Locate the cell with the specified text and output its [x, y] center coordinate. 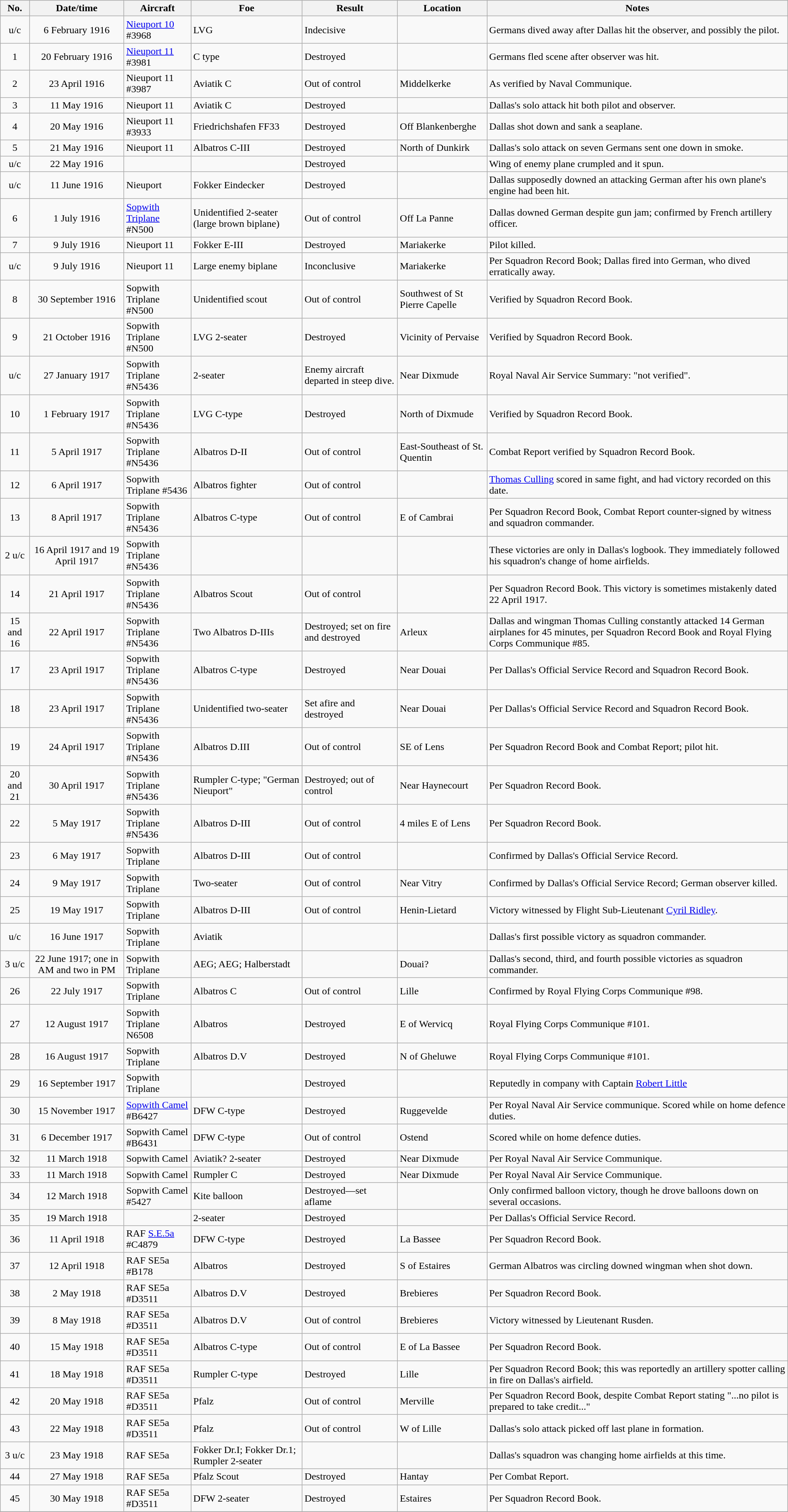
La Bassee [442, 1239]
Off La Panne [442, 218]
2 u/c [15, 556]
Henin-Lietard [442, 910]
22 April 1917 [77, 632]
27 [15, 1024]
Albatros Scout [246, 594]
East-Southeast of St. Quentin [442, 452]
33 [15, 1175]
Per Squadron Record Book, despite Combat Report stating "...no pilot is prepared to take credit..." [638, 1401]
22 June 1917; one in AM and two in PM [77, 964]
German Albatros was circling downed wingman when shot down. [638, 1266]
Middelkerke [442, 84]
Germans fled scene after observer was hit. [638, 57]
17 [15, 670]
As verified by Naval Communique. [638, 84]
12 August 1917 [77, 1024]
8 May 1918 [77, 1320]
12 [15, 484]
Near Vitry [442, 883]
25 [15, 910]
21 May 1916 [77, 148]
Combat Report verified by Squadron Record Book. [638, 452]
5 April 1917 [77, 452]
Merville [442, 1401]
Dallas shot down and sank a seaplane. [638, 126]
Per Squadron Record Book; Dallas fired into German, who dived erratically away. [638, 266]
Dallas's solo attack on seven Germans sent one down in smoke. [638, 148]
26 [15, 991]
Albatros D-II [246, 452]
16 August 1917 [77, 1056]
30 April 1917 [77, 785]
27 May 1918 [77, 1477]
Victory witnessed by Flight Sub-Lieutenant Cyril Ridley. [638, 910]
16 April 1917 and 19 April 1917 [77, 556]
43 [15, 1428]
Ostend [442, 1138]
Per Dallas's Official Service Record. [638, 1217]
Arleux [442, 632]
Albatros fighter [246, 484]
4 [15, 126]
Unidentified two-seater [246, 708]
7 [15, 245]
LVG C-type [246, 414]
37 [15, 1266]
30 May 1918 [77, 1498]
30 [15, 1110]
Dallas's solo attack hit both pilot and observer. [638, 105]
23 April 1916 [77, 84]
Confirmed by Dallas's Official Service Record; German observer killed. [638, 883]
Inconclusive [350, 266]
RAF SE5a #B178 [157, 1266]
Reputedly in company with Captain Robert Little [638, 1084]
Nieuport 11 #3933 [157, 126]
15 November 1917 [77, 1110]
42 [15, 1401]
8 [15, 299]
Hantay [442, 1477]
RAF S.E.5a #C4879 [157, 1239]
Per Combat Report. [638, 1477]
Fokker Dr.I; Fokker Dr.1; Rumpler 2-seater [246, 1455]
6 February 1916 [77, 30]
13 [15, 517]
Aviatik [246, 937]
11 June 1916 [77, 185]
2 [15, 84]
4 miles E of Lens [442, 823]
Large enemy biplane [246, 266]
No. [15, 8]
LVG [246, 30]
34 [15, 1196]
15 May 1918 [77, 1347]
21 October 1916 [77, 337]
Albatros C-III [246, 148]
Destroyed; set on fire and destroyed [350, 632]
6 December 1917 [77, 1138]
31 [15, 1138]
Thomas Culling scored in same fight, and had victory recorded on this date. [638, 484]
35 [15, 1217]
29 [15, 1084]
1 [15, 57]
44 [15, 1477]
Destroyed—set aflame [350, 1196]
39 [15, 1320]
12 April 1918 [77, 1266]
Off Blankenberghe [442, 126]
Indecisive [350, 30]
SE of Lens [442, 747]
22 [15, 823]
2 May 1918 [77, 1293]
Unidentified scout [246, 299]
Rumpler C-type; "German Nieuport" [246, 785]
19 March 1918 [77, 1217]
5 May 1917 [77, 823]
Only confirmed balloon victory, though he drove balloons down on several occasions. [638, 1196]
Unidentified 2-seater (large brown biplane) [246, 218]
15 and 16 [15, 632]
30 September 1916 [77, 299]
Vicinity of Pervaise [442, 337]
Victory witnessed by Lieutenant Rusden. [638, 1320]
Sopwith Camel #5427 [157, 1196]
Dallas downed German despite gun jam; confirmed by French artillery officer. [638, 218]
23 [15, 856]
North of Dixmude [442, 414]
22 May 1916 [77, 164]
45 [15, 1498]
Nieuport 11 #3981 [157, 57]
Two Albatros D-IIIs [246, 632]
Kite balloon [246, 1196]
Albatros D.III [246, 747]
Confirmed by Royal Flying Corps Communique #98. [638, 991]
41 [15, 1374]
Nieuport [157, 185]
24 April 1917 [77, 747]
Douai? [442, 964]
Dallas's first possible victory as squadron commander. [638, 937]
Scored while on home defence duties. [638, 1138]
24 [15, 883]
19 May 1917 [77, 910]
20 February 1916 [77, 57]
28 [15, 1056]
Fokker E-III [246, 245]
E of La Bassee [442, 1347]
Foe [246, 8]
Enemy aircraft departed in steep dive. [350, 376]
Dallas's solo attack picked off last plane in formation. [638, 1428]
8 April 1917 [77, 517]
12 March 1918 [77, 1196]
Notes [638, 8]
18 [15, 708]
Sopwith Camel #B6427 [157, 1110]
Pilot killed. [638, 245]
20 May 1916 [77, 126]
11 [15, 452]
9 [15, 337]
36 [15, 1239]
19 [15, 747]
Royal Naval Air Service Summary: "not verified". [638, 376]
AEG; AEG; Halberstadt [246, 964]
10 [15, 414]
Dallas supposedly downed an attacking German after his own plane's engine had been hit. [638, 185]
Sopwith Triplane #5436 [157, 484]
Germans dived away after Dallas hit the observer, and possibly the pilot. [638, 30]
W of Lille [442, 1428]
27 January 1917 [77, 376]
Rumpler C [246, 1175]
21 April 1917 [77, 594]
Result [350, 8]
Per Squadron Record Book, Combat Report counter-signed by witness and squadron commander. [638, 517]
23 May 1918 [77, 1455]
16 June 1917 [77, 937]
3 [15, 105]
Wing of enemy plane crumpled and it spun. [638, 164]
Confirmed by Dallas's Official Service Record. [638, 856]
Set afire and destroyed [350, 708]
1 July 1916 [77, 218]
These victories are only in Dallas's logbook. They immediately followed his squadron's change of home airfields. [638, 556]
E of Cambrai [442, 517]
22 May 1918 [77, 1428]
Per Squadron Record Book. This victory is sometimes mistakenly dated 22 April 1917. [638, 594]
22 July 1917 [77, 991]
Nieuport 10 #3968 [157, 30]
6 April 1917 [77, 484]
Dallas's squadron was changing home airfields at this time. [638, 1455]
Nieuport 11 #3987 [157, 84]
5 [15, 148]
Ruggevelde [442, 1110]
6 May 1917 [77, 856]
Two-seater [246, 883]
6 [15, 218]
Estaires [442, 1498]
Aircraft [157, 8]
Pfalz Scout [246, 1477]
Albatros C [246, 991]
18 May 1918 [77, 1374]
Aviatik? 2-seater [246, 1159]
Date/time [77, 8]
Fokker Eindecker [246, 185]
Dallas's second, third, and fourth possible victories as squadron commander. [638, 964]
40 [15, 1347]
S of Estaires [442, 1266]
9 May 1917 [77, 883]
20 and 21 [15, 785]
N of Gheluwe [442, 1056]
Per Royal Naval Air Service communique. Scored while on home defence duties. [638, 1110]
DFW 2-seater [246, 1498]
Location [442, 8]
Southwest of St Pierre Capelle [442, 299]
Rumpler C-type [246, 1374]
Per Squadron Record Book; this was reportedly an artillery spotter calling in fire on Dallas's airfield. [638, 1374]
20 May 1918 [77, 1401]
North of Dunkirk [442, 148]
11 April 1918 [77, 1239]
Near Haynecourt [442, 785]
14 [15, 594]
LVG 2-seater [246, 337]
Friedrichshafen FF33 [246, 126]
Destroyed; out of control [350, 785]
38 [15, 1293]
C type [246, 57]
11 May 1916 [77, 105]
E of Wervicq [442, 1024]
Sopwith Triplane N6508 [157, 1024]
1 February 1917 [77, 414]
32 [15, 1159]
Sopwith Camel #B6431 [157, 1138]
16 September 1917 [77, 1084]
Per Squadron Record Book and Combat Report; pilot hit. [638, 747]
